Capture the cell that displays the provided text and extract its [x, y] central coordinate. 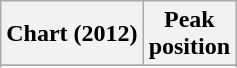
Chart (2012) [72, 34]
Peakposition [189, 34]
